Scan for the cell matching the given text and deliver its (x, y) coordinate at center. 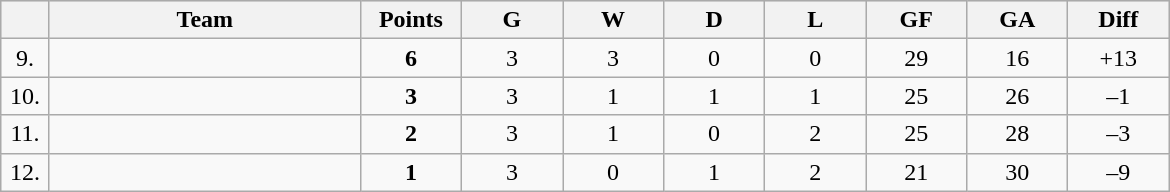
Points (410, 20)
28 (1018, 134)
26 (1018, 96)
Team (204, 20)
GF (916, 20)
30 (1018, 172)
D (714, 20)
–3 (1118, 134)
Diff (1118, 20)
12. (26, 172)
11. (26, 134)
16 (1018, 58)
9. (26, 58)
21 (916, 172)
10. (26, 96)
6 (410, 58)
+13 (1118, 58)
GA (1018, 20)
–9 (1118, 172)
29 (916, 58)
L (816, 20)
W (612, 20)
–1 (1118, 96)
G (512, 20)
